Provide the (x, y) coordinate of the cell's center where the given text is located.  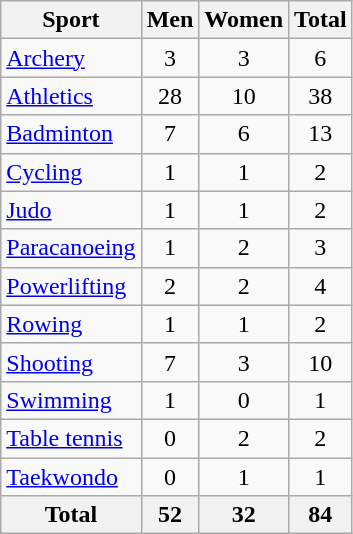
52 (170, 515)
28 (170, 96)
Women (244, 20)
Athletics (71, 96)
4 (321, 286)
Cycling (71, 172)
Paracanoeing (71, 248)
13 (321, 134)
38 (321, 96)
Shooting (71, 362)
Men (170, 20)
Rowing (71, 324)
Archery (71, 58)
Badminton (71, 134)
Powerlifting (71, 286)
32 (244, 515)
Swimming (71, 400)
84 (321, 515)
Sport (71, 20)
Table tennis (71, 438)
Judo (71, 210)
Taekwondo (71, 477)
